Extract the [x, y] coordinate from the center of the cell holding the provided text.  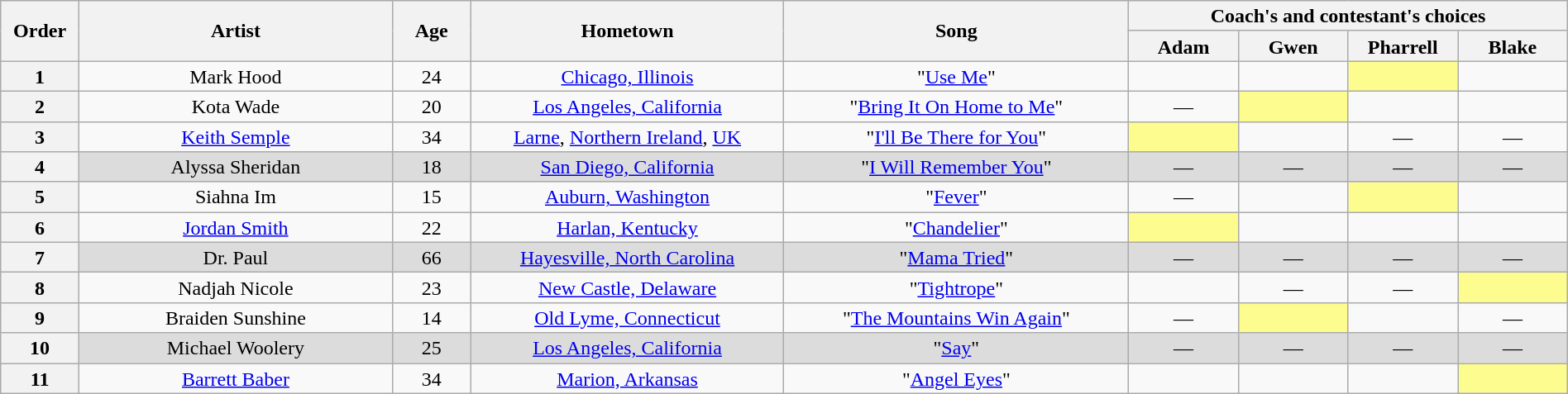
20 [432, 106]
Order [40, 31]
Chicago, Illinois [627, 76]
Dr. Paul [235, 258]
23 [432, 287]
"Mama Tried" [956, 258]
Marion, Arkansas [627, 378]
"Use Me" [956, 76]
Adam [1184, 46]
6 [40, 228]
Braiden Sunshine [235, 317]
11 [40, 378]
18 [432, 167]
5 [40, 197]
Siahna Im [235, 197]
14 [432, 317]
Auburn, Washington [627, 197]
24 [432, 76]
2 [40, 106]
Michael Woolery [235, 349]
15 [432, 197]
Hometown [627, 31]
Artist [235, 31]
4 [40, 167]
New Castle, Delaware [627, 287]
22 [432, 228]
"The Mountains Win Again" [956, 317]
"Tightrope" [956, 287]
Nadjah Nicole [235, 287]
Larne, Northern Ireland, UK [627, 137]
Hayesville, North Carolina [627, 258]
66 [432, 258]
3 [40, 137]
Age [432, 31]
Keith Semple [235, 137]
Blake [1513, 46]
"Angel Eyes" [956, 378]
"Say" [956, 349]
10 [40, 349]
San Diego, California [627, 167]
"Fever" [956, 197]
Harlan, Kentucky [627, 228]
"I'll Be There for You" [956, 137]
"I Will Remember You" [956, 167]
9 [40, 317]
Barrett Baber [235, 378]
25 [432, 349]
Kota Wade [235, 106]
8 [40, 287]
"Bring It On Home to Me" [956, 106]
Alyssa Sheridan [235, 167]
Jordan Smith [235, 228]
7 [40, 258]
Old Lyme, Connecticut [627, 317]
Coach's and contestant's choices [1348, 17]
Song [956, 31]
Pharrell [1403, 46]
Gwen [1293, 46]
"Chandelier" [956, 228]
1 [40, 76]
Mark Hood [235, 76]
